For the text-containing cell, return its midpoint in (x, y) coordinate format. 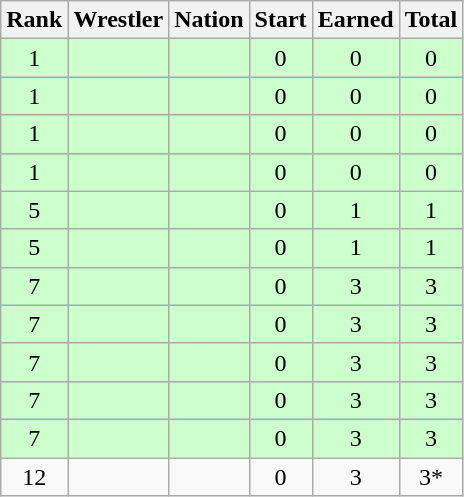
Total (431, 20)
Wrestler (118, 20)
Earned (356, 20)
Nation (209, 20)
3* (431, 477)
12 (34, 477)
Rank (34, 20)
Start (280, 20)
